Pinpoint the cell where the given text exists, returning its [X, Y] midpoint coordinate. 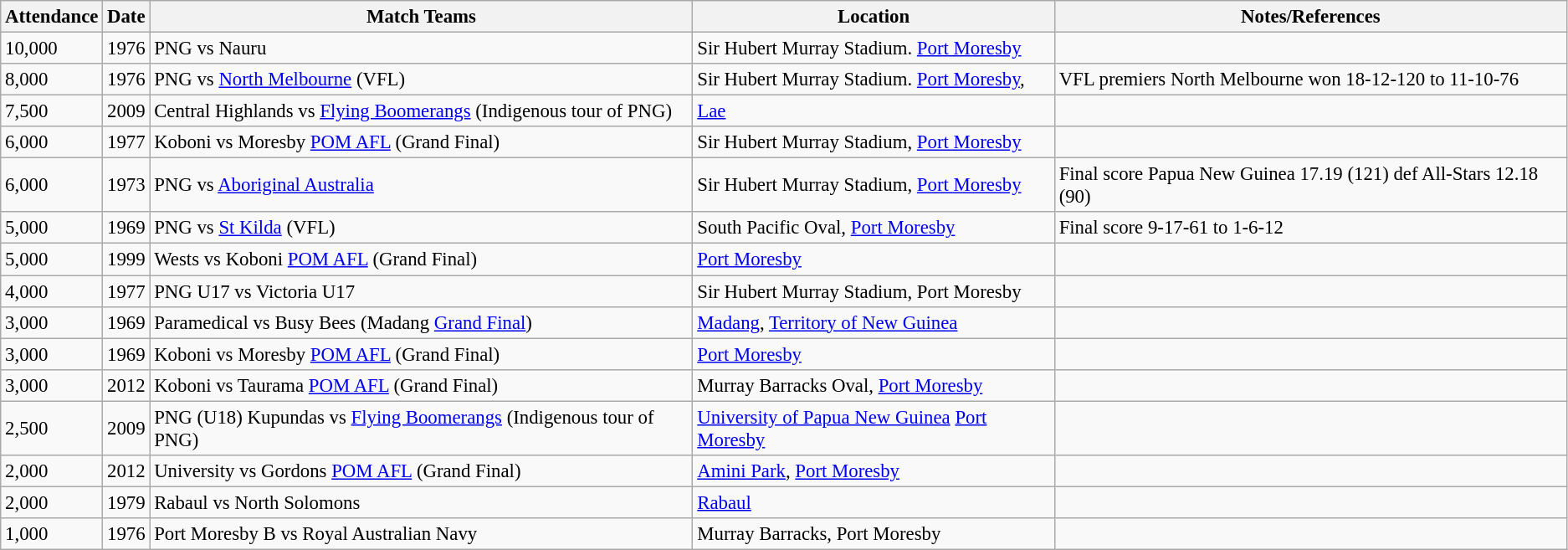
Rabaul vs North Solomons [422, 502]
Date [126, 17]
Wests vs Koboni POM AFL (Grand Final) [422, 260]
South Pacific Oval, Port Moresby [874, 229]
Port Moresby B vs Royal Australian Navy [422, 534]
Sir Hubert Murray Stadium. Port Moresby [874, 49]
8,000 [52, 80]
PNG vs North Melbourne (VFL) [422, 80]
University of Papua New Guinea Port Moresby [874, 429]
1973 [126, 186]
1999 [126, 260]
PNG vs St Kilda (VFL) [422, 229]
PNG U17 vs Victoria U17 [422, 291]
1979 [126, 502]
Central Highlands vs Flying Boomerangs (Indigenous tour of PNG) [422, 111]
4,000 [52, 291]
2,500 [52, 429]
Final score Papua New Guinea 17.19 (121) def All-Stars 12.18 (90) [1310, 186]
7,500 [52, 111]
PNG vs Aboriginal Australia [422, 186]
Paramedical vs Busy Bees (Madang Grand Final) [422, 322]
Match Teams [422, 17]
VFL premiers North Melbourne won 18-12-120 to 11-10-76 [1310, 80]
PNG (U18) Kupundas vs Flying Boomerangs (Indigenous tour of PNG) [422, 429]
Murray Barracks, Port Moresby [874, 534]
Notes/References [1310, 17]
1,000 [52, 534]
University vs Gordons POM AFL (Grand Final) [422, 471]
Final score 9-17-61 to 1-6-12 [1310, 229]
Koboni vs Taurama POM AFL (Grand Final) [422, 385]
Attendance [52, 17]
PNG vs Nauru [422, 49]
Sir Hubert Murray Stadium. Port Moresby, [874, 80]
Rabaul [874, 502]
Madang, Territory of New Guinea [874, 322]
Amini Park, Port Moresby [874, 471]
Location [874, 17]
Murray Barracks Oval, Port Moresby [874, 385]
Lae [874, 111]
10,000 [52, 49]
